Return the [X, Y] coordinate for the center point of the cell that contains the specified text.  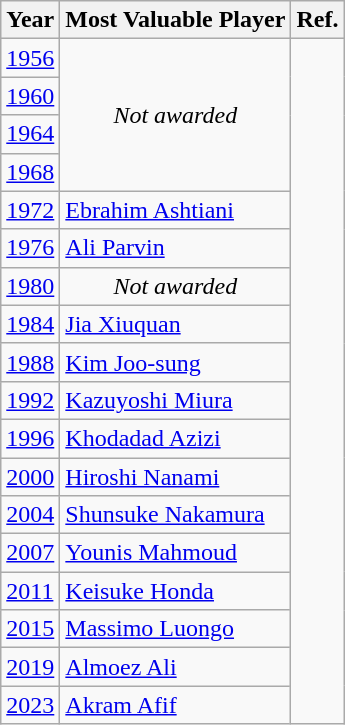
1960 [30, 96]
Younis Mahmoud [176, 553]
Khodadad Azizi [176, 438]
Keisuke Honda [176, 591]
1988 [30, 362]
1976 [30, 248]
Hiroshi Nanami [176, 477]
Ref. [318, 20]
Akram Afif [176, 705]
1964 [30, 134]
Ebrahim Ashtiani [176, 210]
Kazuyoshi Miura [176, 400]
1972 [30, 210]
2023 [30, 705]
Jia Xiuquan [176, 324]
1984 [30, 324]
Almoez Ali [176, 667]
2000 [30, 477]
2004 [30, 515]
Ali Parvin [176, 248]
1992 [30, 400]
Most Valuable Player [176, 20]
Massimo Luongo [176, 629]
2015 [30, 629]
Shunsuke Nakamura [176, 515]
1968 [30, 172]
1956 [30, 58]
2011 [30, 591]
1996 [30, 438]
1980 [30, 286]
2007 [30, 553]
Kim Joo-sung [176, 362]
Year [30, 20]
2019 [30, 667]
